Locate the cell with the specified text and output its (X, Y) center coordinate. 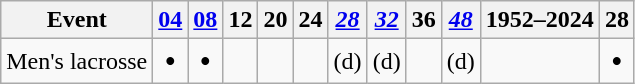
1952–2024 (540, 20)
48 (460, 20)
24 (310, 20)
08 (206, 20)
32 (386, 20)
20 (276, 20)
Event (77, 20)
36 (424, 20)
12 (240, 20)
04 (170, 20)
Men's lacrosse (77, 61)
